Identify which cell holds the provided text, then report its [x, y] central coordinate. 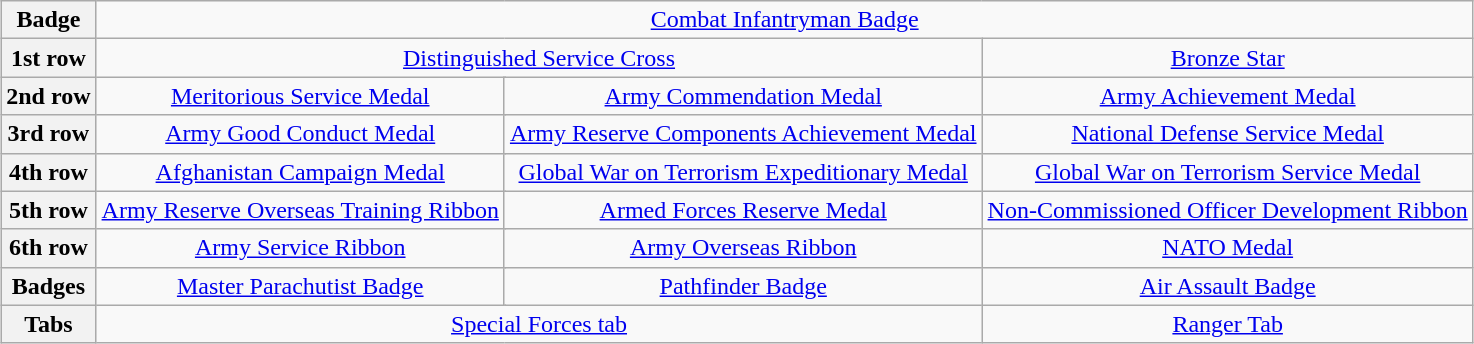
Non-Commissioned Officer Development Ribbon [1228, 210]
2nd row [48, 96]
Army Overseas Ribbon [743, 248]
NATO Medal [1228, 248]
Global War on Terrorism Expeditionary Medal [743, 172]
Bronze Star [1228, 58]
Meritorious Service Medal [300, 96]
Army Reserve Overseas Training Ribbon [300, 210]
Combat Infantryman Badge [784, 20]
Special Forces tab [539, 324]
3rd row [48, 134]
Army Good Conduct Medal [300, 134]
Badges [48, 286]
Army Achievement Medal [1228, 96]
5th row [48, 210]
National Defense Service Medal [1228, 134]
Armed Forces Reserve Medal [743, 210]
6th row [48, 248]
Army Commendation Medal [743, 96]
Badge [48, 20]
1st row [48, 58]
4th row [48, 172]
Ranger Tab [1228, 324]
Tabs [48, 324]
Afghanistan Campaign Medal [300, 172]
Army Service Ribbon [300, 248]
Global War on Terrorism Service Medal [1228, 172]
Air Assault Badge [1228, 286]
Army Reserve Components Achievement Medal [743, 134]
Master Parachutist Badge [300, 286]
Distinguished Service Cross [539, 58]
Pathfinder Badge [743, 286]
